Capture the cell that displays the provided text and extract its (X, Y) central coordinate. 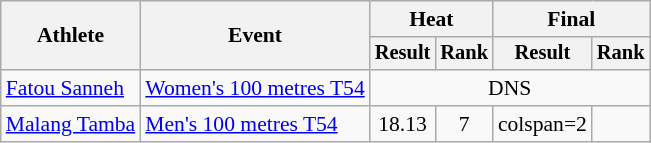
Event (255, 36)
Heat (432, 19)
DNS (510, 88)
Malang Tamba (71, 124)
Men's 100 metres T54 (255, 124)
Final (572, 19)
colspan=2 (542, 124)
18.13 (403, 124)
Fatou Sanneh (71, 88)
Women's 100 metres T54 (255, 88)
Athlete (71, 36)
7 (464, 124)
